Scan for the cell matching the given text and deliver its [X, Y] coordinate at center. 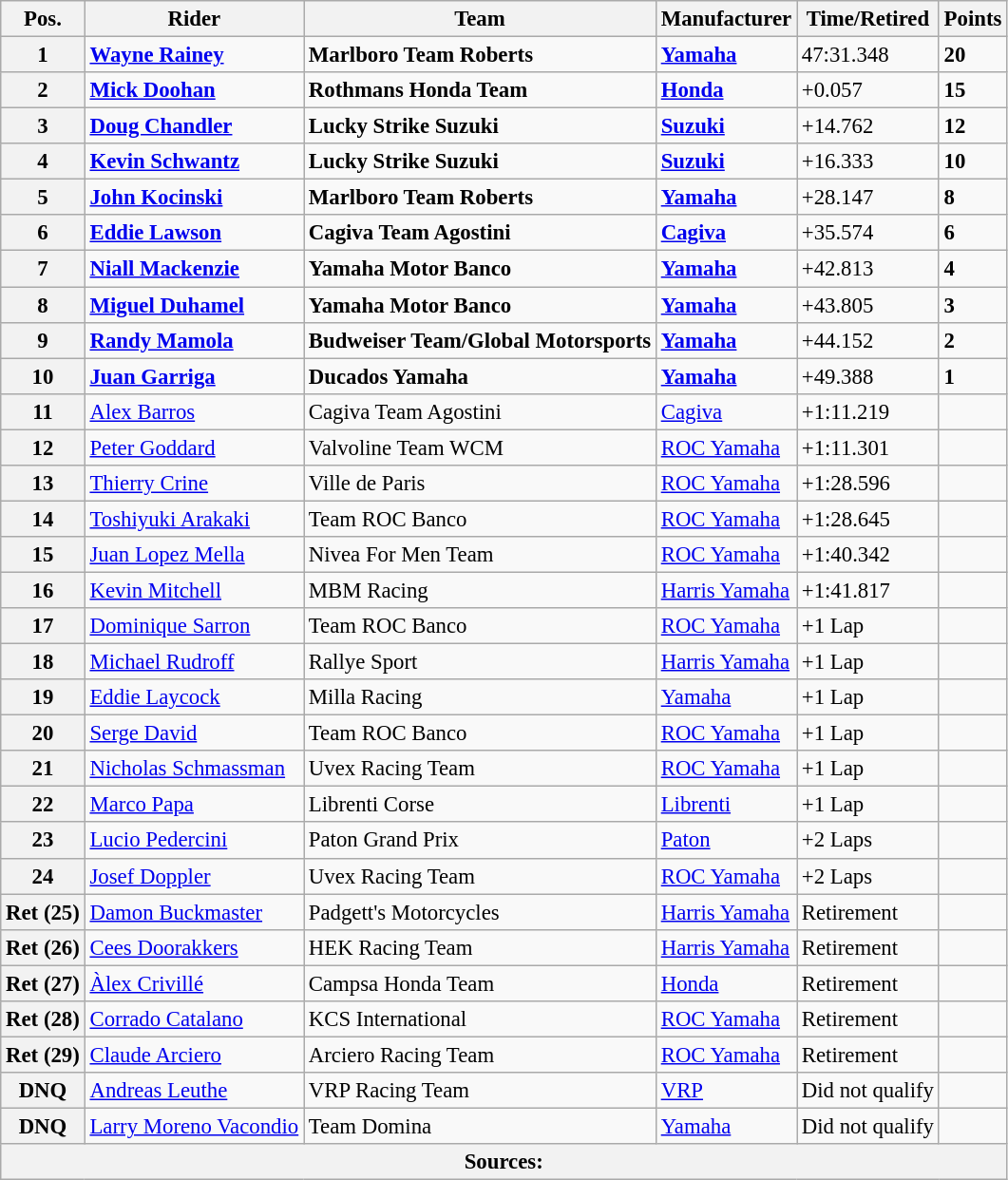
Paton Grand Prix [481, 841]
21 [43, 769]
Ville de Paris [481, 484]
Marco Papa [194, 805]
Nivea For Men Team [481, 555]
+14.762 [867, 126]
Lucio Pedercini [194, 841]
Librenti [726, 805]
Rider [194, 19]
Miguel Duhamel [194, 305]
Claude Arciero [194, 1055]
24 [43, 876]
KCS International [481, 1019]
Wayne Rainey [194, 55]
47:31.348 [867, 55]
+28.147 [867, 198]
Larry Moreno Vacondio [194, 1126]
HEK Racing Team [481, 947]
Team Domina [481, 1126]
Ducados Yamaha [481, 376]
Doug Chandler [194, 126]
Michael Rudroff [194, 662]
Milla Racing [481, 697]
Toshiyuki Arakaki [194, 519]
VRP [726, 1091]
Paton [726, 841]
Arciero Racing Team [481, 1055]
13 [43, 484]
22 [43, 805]
Thierry Crine [194, 484]
Team [481, 19]
MBM Racing [481, 590]
14 [43, 519]
19 [43, 697]
5 [43, 198]
Josef Doppler [194, 876]
+1:11.301 [867, 447]
Cees Doorakkers [194, 947]
+0.057 [867, 90]
Ret (29) [43, 1055]
Eddie Lawson [194, 233]
Serge David [194, 733]
Points [973, 19]
Nicholas Schmassman [194, 769]
+1:40.342 [867, 555]
+49.388 [867, 376]
+44.152 [867, 340]
+1:41.817 [867, 590]
Alex Barros [194, 411]
Eddie Laycock [194, 697]
Time/Retired [867, 19]
Manufacturer [726, 19]
+43.805 [867, 305]
Juan Lopez Mella [194, 555]
Ret (26) [43, 947]
18 [43, 662]
+1:28.645 [867, 519]
Ret (28) [43, 1019]
Andreas Leuthe [194, 1091]
Pos. [43, 19]
Dominique Sarron [194, 626]
7 [43, 269]
+16.333 [867, 162]
11 [43, 411]
Librenti Corse [481, 805]
John Kocinski [194, 198]
16 [43, 590]
+35.574 [867, 233]
+1:11.219 [867, 411]
Àlex Crivillé [194, 983]
Budweiser Team/Global Motorsports [481, 340]
9 [43, 340]
Ret (27) [43, 983]
+42.813 [867, 269]
Ret (25) [43, 912]
Rothmans Honda Team [481, 90]
Mick Doohan [194, 90]
Randy Mamola [194, 340]
23 [43, 841]
17 [43, 626]
Sources: [504, 1162]
Niall Mackenzie [194, 269]
Rallye Sport [481, 662]
Damon Buckmaster [194, 912]
Valvoline Team WCM [481, 447]
Kevin Schwantz [194, 162]
Padgett's Motorcycles [481, 912]
Campsa Honda Team [481, 983]
+1:28.596 [867, 484]
Kevin Mitchell [194, 590]
VRP Racing Team [481, 1091]
Corrado Catalano [194, 1019]
Juan Garriga [194, 376]
Peter Goddard [194, 447]
